Return the (x, y) coordinate for the center point of the cell that contains the specified text.  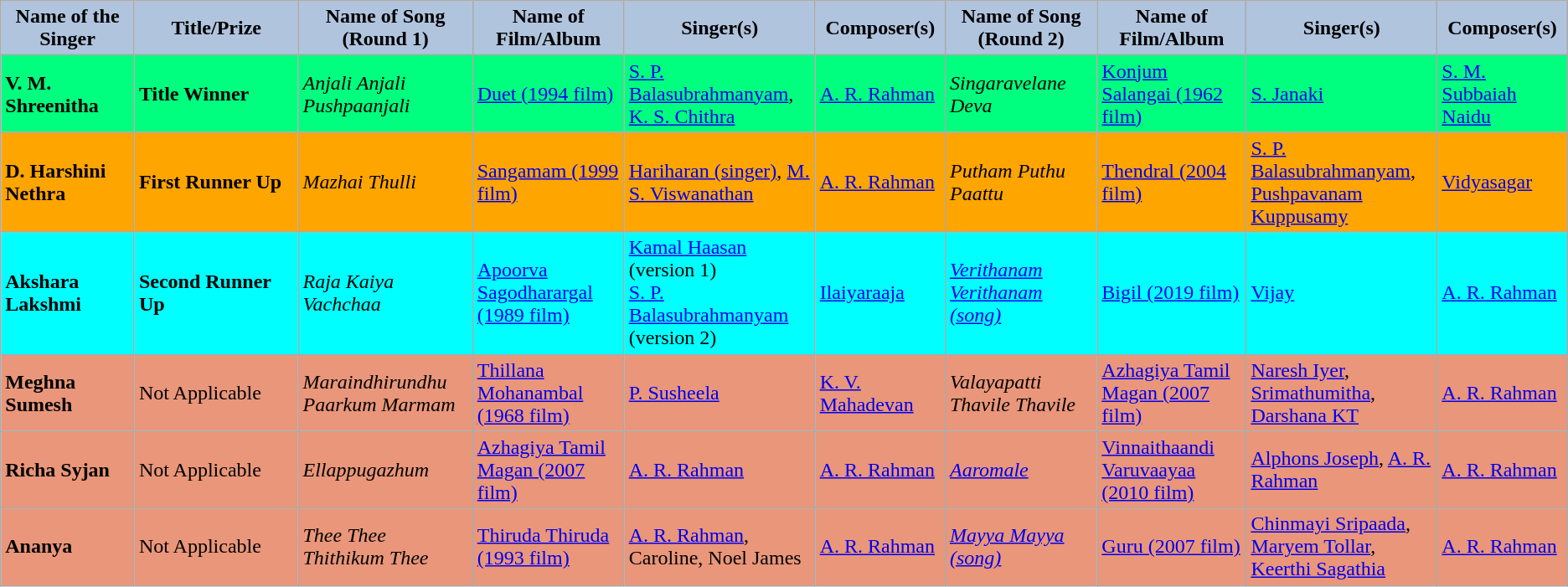
Maraindhirundhu Paarkum Marmam (385, 393)
S. P. Balasubrahmanyam, Pushpavanam Kuppusamy (1342, 183)
Thendral (2004 film) (1172, 183)
Naresh Iyer, Srimathumitha, Darshana KT (1342, 393)
S. P. Balasubrahmanyam, K. S. Chithra (720, 94)
Vijay (1342, 293)
Thillana Mohanambal (1968 film) (548, 393)
Second Runner Up (216, 293)
Konjum Salangai (1962 film) (1172, 94)
Name of Song (Round 1) (385, 28)
First Runner Up (216, 183)
Mazhai Thulli (385, 183)
Mayya Mayya (song) (1020, 547)
S. M. Subbaiah Naidu (1503, 94)
Ilaiyaraaja (879, 293)
D. Harshini Nethra (68, 183)
V. M. Shreenitha (68, 94)
A. R. Rahman, Caroline, Noel James (720, 547)
K. V. Mahadevan (879, 393)
Thee Thee Thithikum Thee (385, 547)
Meghna Sumesh (68, 393)
Hariharan (singer), M. S. Viswanathan (720, 183)
Chinmayi Sripaada, Maryem Tollar, Keerthi Sagathia (1342, 547)
Kamal Haasan (version 1)S. P. Balasubrahmanyam (version 2) (720, 293)
Anjali Anjali Pushpaanjali (385, 94)
Name of Song (Round 2) (1020, 28)
S. Janaki (1342, 94)
Valayapatti Thavile Thavile (1020, 393)
Bigil (2019 film) (1172, 293)
Apoorva Sagodharargal (1989 film) (548, 293)
Title/Prize (216, 28)
Sangamam (1999 film) (548, 183)
Richa Syjan (68, 470)
Ellappugazhum (385, 470)
Thiruda Thiruda (1993 film) (548, 547)
Title Winner (216, 94)
Singaravelane Deva (1020, 94)
Guru (2007 film) (1172, 547)
Alphons Joseph, A. R. Rahman (1342, 470)
Duet (1994 film) (548, 94)
Vinnaithaandi Varuvaayaa (2010 film) (1172, 470)
Ananya (68, 547)
Raja Kaiya Vachchaa (385, 293)
P. Susheela (720, 393)
Akshara Lakshmi (68, 293)
Vidyasagar (1503, 183)
Name of the Singer (68, 28)
Verithanam Verithanam (song) (1020, 293)
Aaromale (1020, 470)
Putham Puthu Paattu (1020, 183)
